Pinpoint the cell where the given text exists, returning its (X, Y) midpoint coordinate. 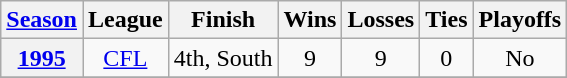
1995 (42, 58)
0 (446, 58)
Playoffs (520, 20)
Ties (446, 20)
Wins (310, 20)
4th, South (223, 58)
League (125, 20)
Finish (223, 20)
Losses (381, 20)
Season (42, 20)
No (520, 58)
CFL (125, 58)
